Provide the (X, Y) coordinate of the cell's center where the given text is located.  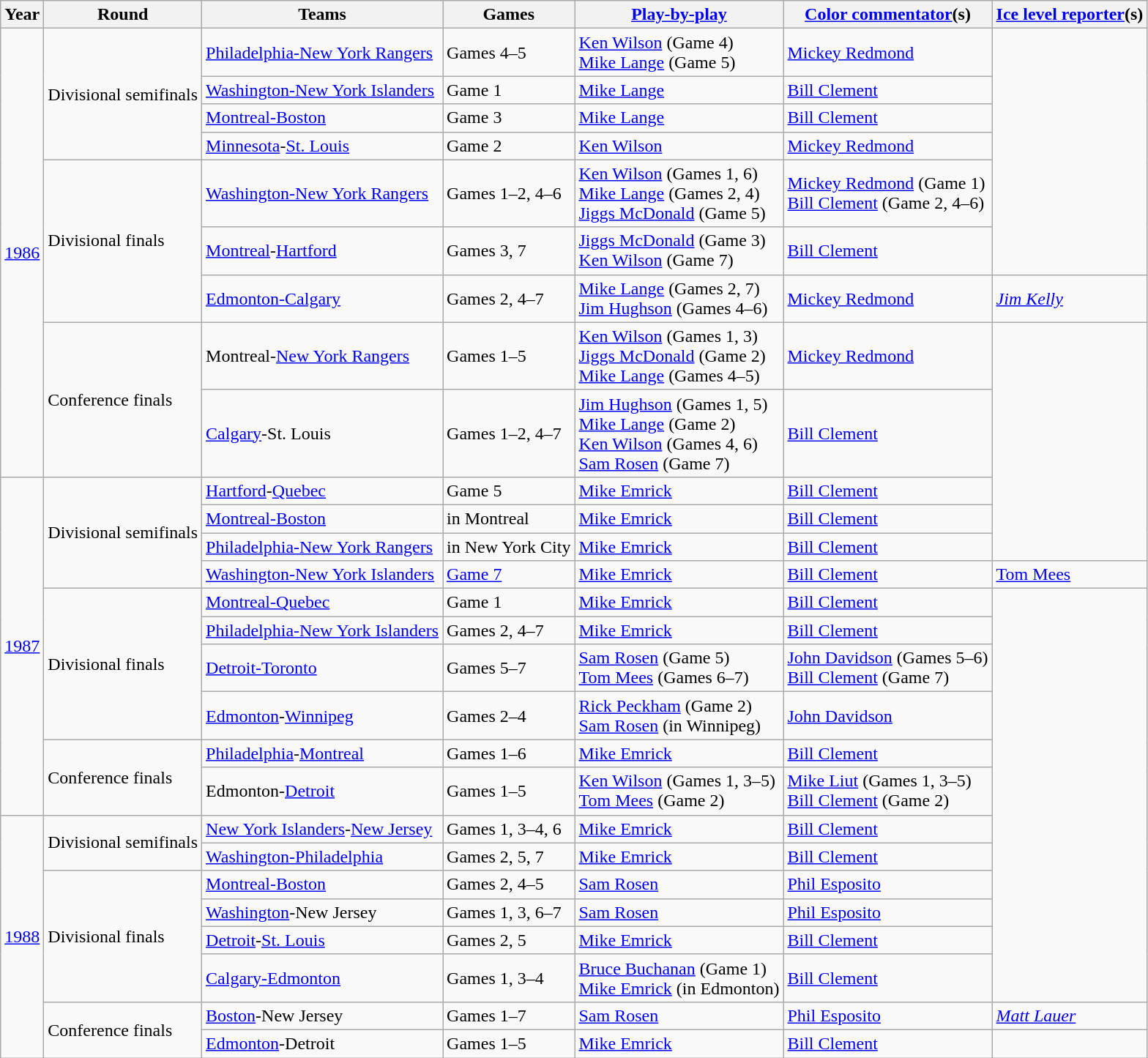
Montreal-Hartford (322, 250)
Games 2, 5 (509, 940)
Games 1, 3, 6–7 (509, 912)
Detroit-St. Louis (322, 940)
Games 2, 5, 7 (509, 857)
Games 4–5 (509, 53)
Boston-New Jersey (322, 1016)
Color commentator(s) (887, 15)
Game 3 (509, 118)
Games (509, 15)
Games 1–2, 4–7 (509, 433)
Rick Peckham (Game 2)Sam Rosen (in Winnipeg) (679, 716)
Ken Wilson (Games 1, 6)Mike Lange (Games 2, 4)Jiggs McDonald (Game 5) (679, 193)
Game 7 (509, 575)
Round (123, 15)
Games 5–7 (509, 668)
Mike Liut (Games 1, 3–5)Bill Clement (Game 2) (887, 791)
Minnesota-St. Louis (322, 146)
Ken Wilson (Games 1, 3–5)Tom Mees (Game 2) (679, 791)
1987 (22, 646)
John Davidson (887, 716)
Jiggs McDonald (Game 3)Ken Wilson (Game 7) (679, 250)
Games 1–2, 4–6 (509, 193)
Detroit-Toronto (322, 668)
1986 (22, 253)
Washington-New York Rangers (322, 193)
Washington-Philadelphia (322, 857)
Jim Kelly (1070, 299)
Montreal-New York Rangers (322, 356)
Year (22, 15)
Games 2, 4–5 (509, 884)
Ice level reporter(s) (1070, 15)
Edmonton-Winnipeg (322, 716)
Teams (322, 15)
Games 1, 3–4 (509, 978)
Jim Hughson (Games 1, 5)Mike Lange (Game 2)Ken Wilson (Games 4, 6)Sam Rosen (Game 7) (679, 433)
Philadelphia-Montreal (322, 753)
Games 1–6 (509, 753)
Tom Mees (1070, 575)
in New York City (509, 547)
Hartford-Quebec (322, 491)
Play-by-play (679, 15)
Sam Rosen (Game 5)Tom Mees (Games 6–7) (679, 668)
Calgary-St. Louis (322, 433)
Washington-New Jersey (322, 912)
Mike Lange (Games 2, 7)Jim Hughson (Games 4–6) (679, 299)
Game 2 (509, 146)
1988 (22, 936)
New York Islanders-New Jersey (322, 829)
Bruce Buchanan (Game 1)Mike Emrick (in Edmonton) (679, 978)
Games 2–4 (509, 716)
Edmonton-Calgary (322, 299)
Mickey Redmond (Game 1)Bill Clement (Game 2, 4–6) (887, 193)
Games 1, 3–4, 6 (509, 829)
Montreal-Quebec (322, 603)
in Montreal (509, 518)
Ken Wilson (679, 146)
Game 5 (509, 491)
Ken Wilson (Game 4)Mike Lange (Game 5) (679, 53)
Games 1–7 (509, 1016)
Matt Lauer (1070, 1016)
John Davidson (Games 5–6)Bill Clement (Game 7) (887, 668)
Philadelphia-New York Islanders (322, 630)
Ken Wilson (Games 1, 3)Jiggs McDonald (Game 2)Mike Lange (Games 4–5) (679, 356)
Calgary-Edmonton (322, 978)
Games 3, 7 (509, 250)
